Detect which cell encompasses the target text, then output its [x, y] center coordinate. 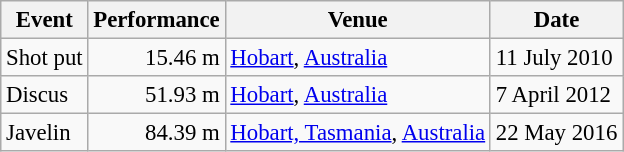
22 May 2016 [556, 133]
Shot put [44, 58]
Event [44, 20]
51.93 m [156, 95]
Hobart, Tasmania, Australia [358, 133]
Javelin [44, 133]
7 April 2012 [556, 95]
15.46 m [156, 58]
84.39 m [156, 133]
Venue [358, 20]
11 July 2010 [556, 58]
Performance [156, 20]
Date [556, 20]
Discus [44, 95]
